Locate the cell with the specified text and output its [X, Y] center coordinate. 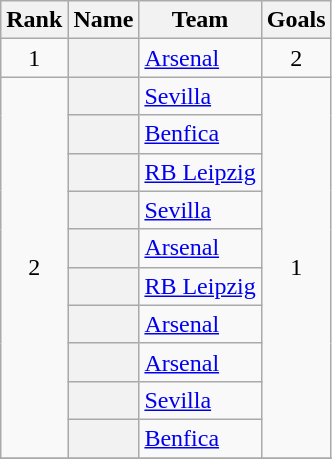
Rank [34, 20]
Team [200, 20]
Name [104, 20]
Goals [296, 20]
